Identify which cell holds the provided text, then report its (x, y) central coordinate. 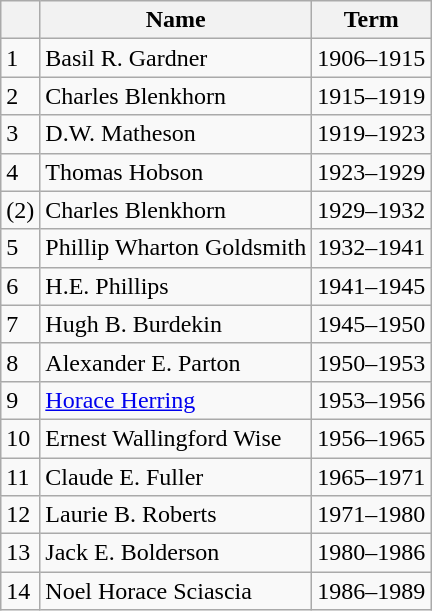
Thomas Hobson (176, 172)
(2) (20, 210)
8 (20, 362)
11 (20, 477)
1929–1932 (372, 210)
Horace Herring (176, 400)
9 (20, 400)
Name (176, 20)
Claude E. Fuller (176, 477)
1906–1915 (372, 58)
Laurie B. Roberts (176, 515)
D.W. Matheson (176, 134)
1923–1929 (372, 172)
10 (20, 438)
Ernest Wallingford Wise (176, 438)
1986–1989 (372, 591)
1 (20, 58)
1950–1953 (372, 362)
1941–1945 (372, 286)
Hugh B. Burdekin (176, 324)
1956–1965 (372, 438)
14 (20, 591)
7 (20, 324)
H.E. Phillips (176, 286)
1971–1980 (372, 515)
2 (20, 96)
1915–1919 (372, 96)
5 (20, 248)
Term (372, 20)
Jack E. Bolderson (176, 553)
1965–1971 (372, 477)
12 (20, 515)
4 (20, 172)
1932–1941 (372, 248)
1919–1923 (372, 134)
13 (20, 553)
1945–1950 (372, 324)
3 (20, 134)
6 (20, 286)
1953–1956 (372, 400)
Basil R. Gardner (176, 58)
Noel Horace Sciascia (176, 591)
1980–1986 (372, 553)
Alexander E. Parton (176, 362)
Phillip Wharton Goldsmith (176, 248)
